Return the (X, Y) coordinate for the center point of the cell that contains the specified text.  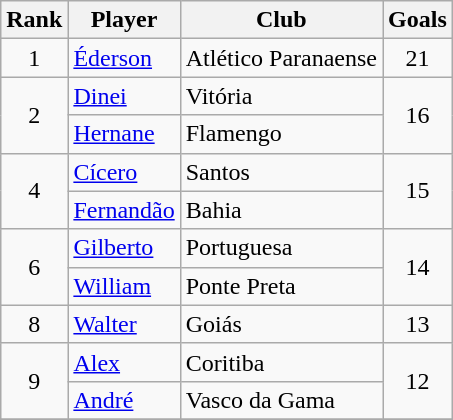
Atlético Paranaense (281, 58)
Goals (418, 20)
1 (34, 58)
Rank (34, 20)
Walter (124, 324)
Hernane (124, 134)
Portuguesa (281, 248)
Gilberto (124, 248)
16 (418, 115)
Club (281, 20)
Bahia (281, 210)
Santos (281, 172)
2 (34, 115)
Cícero (124, 172)
Alex (124, 362)
9 (34, 381)
13 (418, 324)
Vitória (281, 96)
Player (124, 20)
Vasco da Gama (281, 400)
André (124, 400)
6 (34, 267)
4 (34, 191)
8 (34, 324)
Ponte Preta (281, 286)
Éderson (124, 58)
Fernandão (124, 210)
Dinei (124, 96)
21 (418, 58)
15 (418, 191)
14 (418, 267)
William (124, 286)
Flamengo (281, 134)
Coritiba (281, 362)
12 (418, 381)
Goiás (281, 324)
